Identify which cell holds the provided text, then report its (X, Y) central coordinate. 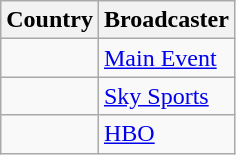
Main Event (166, 58)
Sky Sports (166, 96)
Country (50, 20)
Broadcaster (166, 20)
HBO (166, 134)
